Return the [X, Y] coordinate for the center point of the cell that contains the specified text.  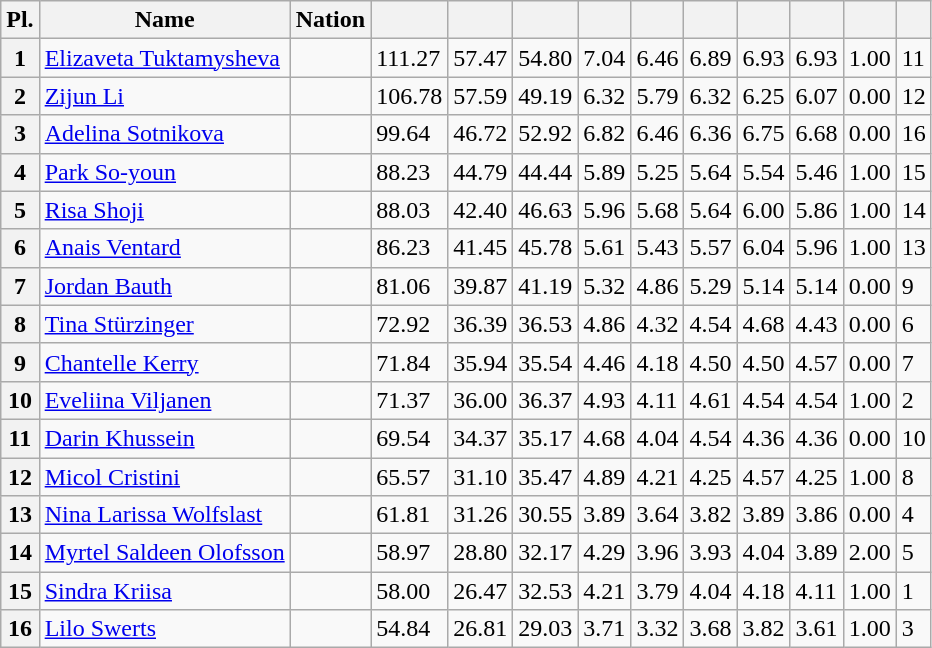
6.75 [764, 134]
3.68 [710, 629]
Darin Khussein [164, 438]
5.68 [658, 210]
3.61 [816, 629]
61.81 [410, 515]
Adelina Sotnikova [164, 134]
6.36 [710, 134]
Pl. [20, 20]
30.55 [546, 515]
5.46 [816, 172]
58.00 [410, 591]
Myrtel Saldeen Olofsson [164, 553]
Jordan Bauth [164, 286]
41.45 [480, 248]
32.53 [546, 591]
5.54 [764, 172]
4.89 [604, 477]
44.44 [546, 172]
29.03 [546, 629]
41.19 [546, 286]
7.04 [604, 58]
6.07 [816, 96]
5.61 [604, 248]
Eveliina Viljanen [164, 400]
Sindra Kriisa [164, 591]
45.78 [546, 248]
6.68 [816, 134]
54.80 [546, 58]
99.64 [410, 134]
4.43 [816, 324]
65.57 [410, 477]
4.61 [710, 400]
69.54 [410, 438]
5.43 [658, 248]
6.04 [764, 248]
36.39 [480, 324]
31.10 [480, 477]
36.53 [546, 324]
31.26 [480, 515]
5.32 [604, 286]
46.63 [546, 210]
35.94 [480, 362]
4.32 [658, 324]
6.82 [604, 134]
28.80 [480, 553]
34.37 [480, 438]
3.64 [658, 515]
6.89 [710, 58]
4.93 [604, 400]
52.92 [546, 134]
26.81 [480, 629]
Tina Stürzinger [164, 324]
Nation [330, 20]
86.23 [410, 248]
Micol Cristini [164, 477]
Elizaveta Tuktamysheva [164, 58]
6.25 [764, 96]
5.79 [658, 96]
3.79 [658, 591]
Anais Ventard [164, 248]
26.47 [480, 591]
57.47 [480, 58]
111.27 [410, 58]
42.40 [480, 210]
44.79 [480, 172]
3.96 [658, 553]
57.59 [480, 96]
Chantelle Kerry [164, 362]
106.78 [410, 96]
4.46 [604, 362]
35.54 [546, 362]
88.23 [410, 172]
88.03 [410, 210]
4.29 [604, 553]
35.47 [546, 477]
5.29 [710, 286]
36.00 [480, 400]
Lilo Swerts [164, 629]
3.32 [658, 629]
46.72 [480, 134]
3.86 [816, 515]
54.84 [410, 629]
Nina Larissa Wolfslast [164, 515]
Zijun Li [164, 96]
5.86 [816, 210]
49.19 [546, 96]
5.89 [604, 172]
5.57 [710, 248]
3.71 [604, 629]
5.25 [658, 172]
81.06 [410, 286]
36.37 [546, 400]
3.93 [710, 553]
2.00 [870, 553]
71.37 [410, 400]
71.84 [410, 362]
39.87 [480, 286]
Park So-youn [164, 172]
35.17 [546, 438]
6.00 [764, 210]
Name [164, 20]
Risa Shoji [164, 210]
72.92 [410, 324]
32.17 [546, 553]
58.97 [410, 553]
